For the text-containing cell, return its midpoint in (x, y) coordinate format. 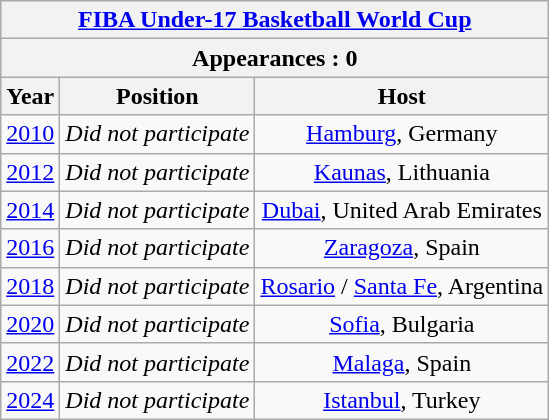
Position (158, 96)
FIBA Under-17 Basketball World Cup (275, 20)
2020 (30, 324)
Appearances : 0 (275, 58)
Zaragoza, Spain (402, 248)
Host (402, 96)
2016 (30, 248)
2022 (30, 362)
Kaunas, Lithuania (402, 172)
2012 (30, 172)
2018 (30, 286)
2024 (30, 400)
Hamburg, Germany (402, 134)
Malaga, Spain (402, 362)
2010 (30, 134)
Year (30, 96)
Dubai, United Arab Emirates (402, 210)
2014 (30, 210)
Rosario / Santa Fe, Argentina (402, 286)
Sofia, Bulgaria (402, 324)
Istanbul, Turkey (402, 400)
